From the cell containing the given text, extract its center point as [x, y] coordinate. 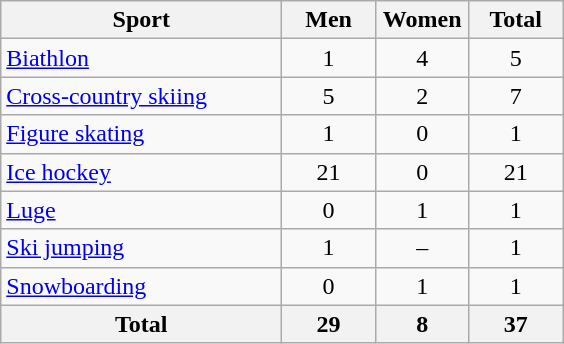
Biathlon [142, 58]
Sport [142, 20]
37 [516, 324]
Cross-country skiing [142, 96]
29 [329, 324]
Snowboarding [142, 286]
Ice hockey [142, 172]
Men [329, 20]
Luge [142, 210]
– [422, 248]
2 [422, 96]
Women [422, 20]
Ski jumping [142, 248]
8 [422, 324]
4 [422, 58]
7 [516, 96]
Figure skating [142, 134]
